Return [X, Y] of the center of cell containing provided text 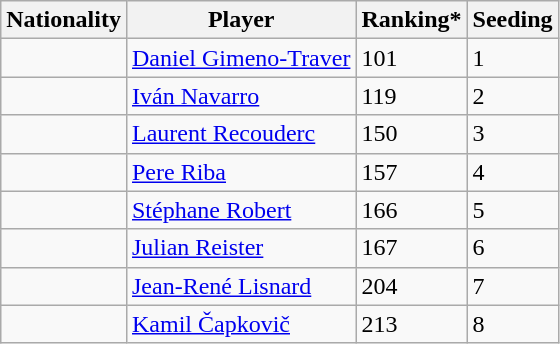
7 [512, 286]
167 [412, 248]
2 [512, 96]
Iván Navarro [240, 96]
4 [512, 172]
Daniel Gimeno-Traver [240, 58]
101 [412, 58]
213 [412, 324]
5 [512, 210]
166 [412, 210]
3 [512, 134]
204 [412, 286]
8 [512, 324]
Player [240, 20]
Laurent Recouderc [240, 134]
Jean-René Lisnard [240, 286]
119 [412, 96]
Kamil Čapkovič [240, 324]
Julian Reister [240, 248]
Stéphane Robert [240, 210]
6 [512, 248]
Nationality [64, 20]
1 [512, 58]
Ranking* [412, 20]
Seeding [512, 20]
Pere Riba [240, 172]
150 [412, 134]
157 [412, 172]
